Provide the [x, y] coordinate of the cell's center where the given text is located.  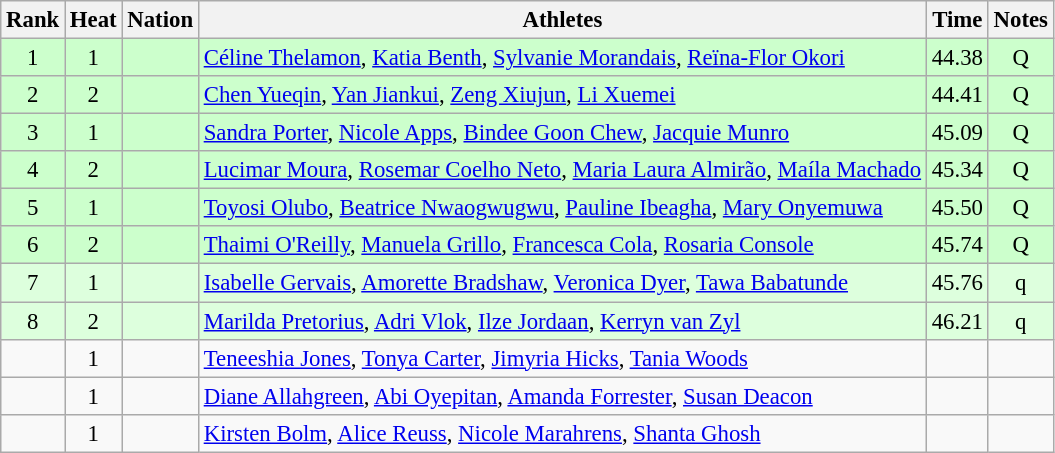
Notes [1020, 20]
Diane Allahgreen, Abi Oyepitan, Amanda Forrester, Susan Deacon [562, 396]
Rank [33, 20]
45.34 [957, 170]
46.21 [957, 321]
Time [957, 20]
Céline Thelamon, Katia Benth, Sylvanie Morandais, Reïna-Flor Okori [562, 58]
44.38 [957, 58]
6 [33, 245]
Chen Yueqin, Yan Jiankui, Zeng Xiujun, Li Xuemei [562, 95]
Isabelle Gervais, Amorette Bradshaw, Veronica Dyer, Tawa Babatunde [562, 283]
8 [33, 321]
Marilda Pretorius, Adri Vlok, Ilze Jordaan, Kerryn van Zyl [562, 321]
Nation [160, 20]
Kirsten Bolm, Alice Reuss, Nicole Marahrens, Shanta Ghosh [562, 433]
3 [33, 133]
Athletes [562, 20]
Sandra Porter, Nicole Apps, Bindee Goon Chew, Jacquie Munro [562, 133]
Lucimar Moura, Rosemar Coelho Neto, Maria Laura Almirão, Maíla Machado [562, 170]
Teneeshia Jones, Tonya Carter, Jimyria Hicks, Tania Woods [562, 358]
5 [33, 208]
Thaimi O'Reilly, Manuela Grillo, Francesca Cola, Rosaria Console [562, 245]
45.76 [957, 283]
44.41 [957, 95]
45.74 [957, 245]
45.09 [957, 133]
7 [33, 283]
45.50 [957, 208]
Heat [94, 20]
Toyosi Olubo, Beatrice Nwaogwugwu, Pauline Ibeagha, Mary Onyemuwa [562, 208]
4 [33, 170]
